Determine the (x, y) coordinate at the center of the cell enclosing the given text.  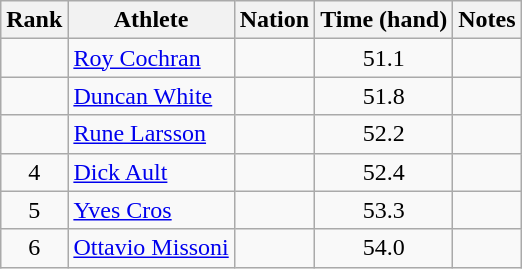
Yves Cros (151, 210)
53.3 (384, 210)
4 (34, 172)
Time (hand) (384, 20)
Duncan White (151, 96)
Ottavio Missoni (151, 248)
Roy Cochran (151, 58)
52.2 (384, 134)
51.1 (384, 58)
51.8 (384, 96)
Rank (34, 20)
Rune Larsson (151, 134)
Athlete (151, 20)
52.4 (384, 172)
6 (34, 248)
54.0 (384, 248)
Nation (274, 20)
Dick Ault (151, 172)
Notes (487, 20)
5 (34, 210)
